Pinpoint the cell where the given text exists, returning its (x, y) midpoint coordinate. 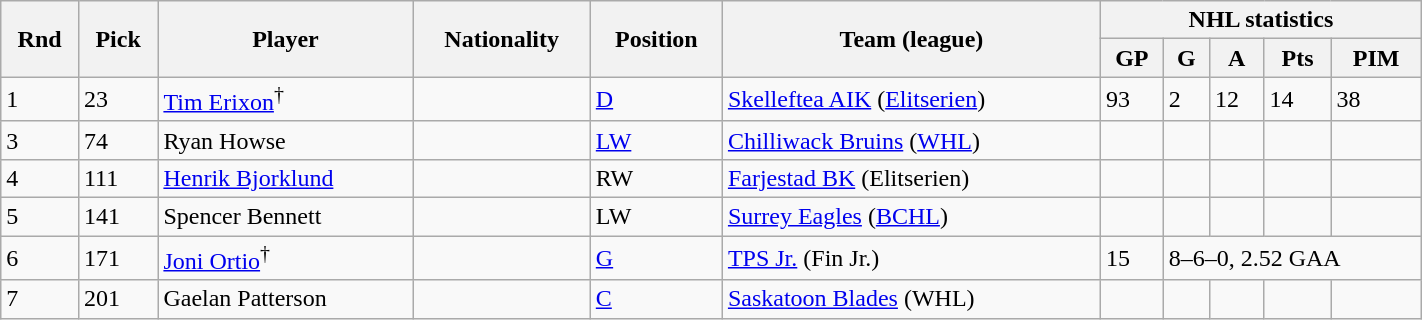
Pts (1298, 58)
93 (1132, 100)
2 (1186, 100)
201 (118, 299)
Position (656, 39)
Surrey Eagles (BCHL) (911, 217)
8–6–0, 2.52 GAA (1292, 258)
Henrik Bjorklund (286, 178)
7 (40, 299)
Saskatoon Blades (WHL) (911, 299)
Farjestad BK (Elitserien) (911, 178)
Joni Ortio† (286, 258)
141 (118, 217)
Chilliwack Bruins (WHL) (911, 140)
14 (1298, 100)
D (656, 100)
Player (286, 39)
6 (40, 258)
Spencer Bennett (286, 217)
Team (league) (911, 39)
Skelleftea AIK (Elitserien) (911, 100)
Ryan Howse (286, 140)
5 (40, 217)
4 (40, 178)
NHL statistics (1262, 20)
PIM (1376, 58)
TPS Jr. (Fin Jr.) (911, 258)
GP (1132, 58)
74 (118, 140)
15 (1132, 258)
12 (1236, 100)
Tim Erixon† (286, 100)
111 (118, 178)
171 (118, 258)
38 (1376, 100)
Rnd (40, 39)
Nationality (502, 39)
23 (118, 100)
Pick (118, 39)
1 (40, 100)
RW (656, 178)
3 (40, 140)
A (1236, 58)
C (656, 299)
Gaelan Patterson (286, 299)
